Detect which cell encompasses the target text, then output its (x, y) center coordinate. 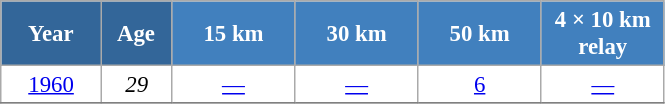
29 (136, 85)
6 (480, 85)
Year (52, 34)
Age (136, 34)
1960 (52, 85)
15 km (234, 34)
30 km (356, 34)
4 × 10 km relay (602, 34)
50 km (480, 34)
